Identify which cell holds the provided text, then report its [X, Y] central coordinate. 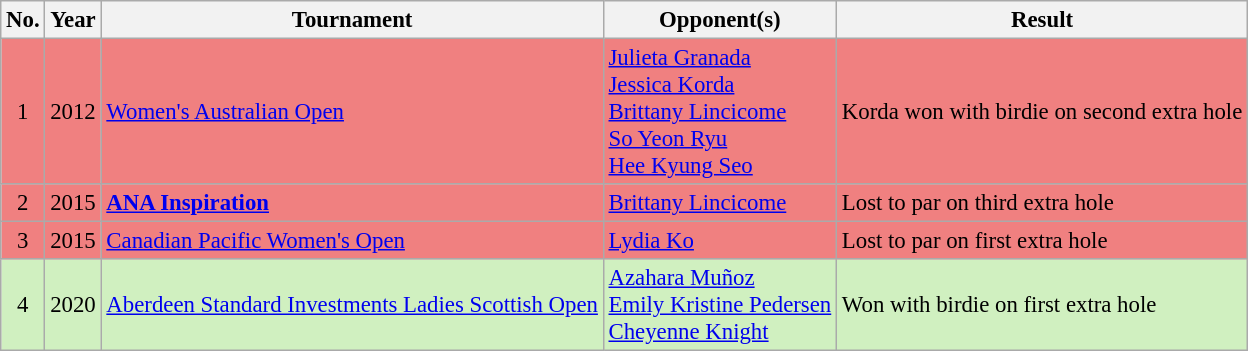
1 [23, 112]
Aberdeen Standard Investments Ladies Scottish Open [352, 305]
Canadian Pacific Women's Open [352, 241]
Won with birdie on first extra hole [1042, 305]
Tournament [352, 20]
Result [1042, 20]
Women's Australian Open [352, 112]
Julieta Granada Jessica Korda Brittany Lincicome So Yeon Ryu Hee Kyung Seo [720, 112]
ANA Inspiration [352, 203]
Azahara Muñoz Emily Kristine Pedersen Cheyenne Knight [720, 305]
2020 [73, 305]
4 [23, 305]
Brittany Lincicome [720, 203]
3 [23, 241]
Lost to par on first extra hole [1042, 241]
Korda won with birdie on second extra hole [1042, 112]
2 [23, 203]
Year [73, 20]
2012 [73, 112]
Lost to par on third extra hole [1042, 203]
No. [23, 20]
Lydia Ko [720, 241]
Opponent(s) [720, 20]
